Locate the cell with the specified text and output its (x, y) center coordinate. 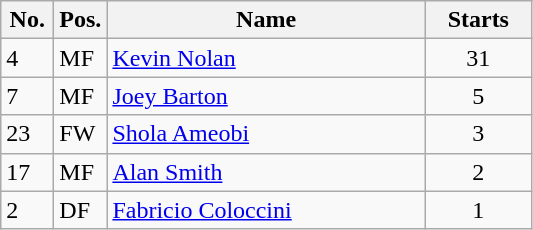
17 (28, 172)
3 (478, 134)
FW (80, 134)
No. (28, 20)
Fabricio Coloccini (266, 210)
31 (478, 58)
Alan Smith (266, 172)
Kevin Nolan (266, 58)
4 (28, 58)
Shola Ameobi (266, 134)
DF (80, 210)
23 (28, 134)
Pos. (80, 20)
7 (28, 96)
Name (266, 20)
5 (478, 96)
1 (478, 210)
Starts (478, 20)
Joey Barton (266, 96)
